Capture the cell that displays the provided text and extract its (x, y) central coordinate. 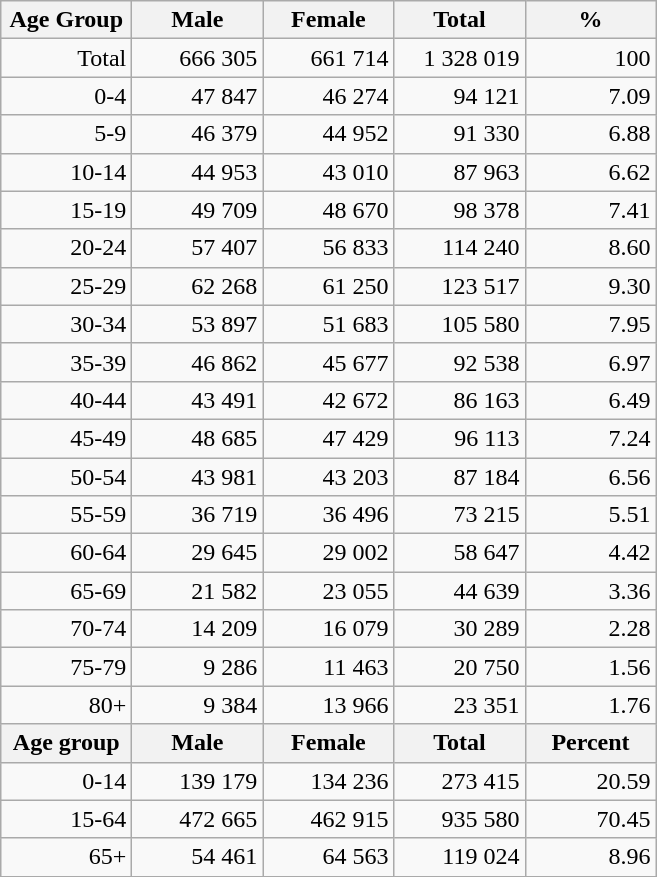
25-29 (66, 286)
6.62 (590, 172)
60-64 (66, 553)
65-69 (66, 591)
45-49 (66, 438)
29 645 (198, 553)
50-54 (66, 477)
8.60 (590, 248)
119 024 (460, 857)
9.30 (590, 286)
35-39 (66, 362)
1.56 (590, 667)
80+ (66, 705)
9 286 (198, 667)
40-44 (66, 400)
75-79 (66, 667)
62 268 (198, 286)
7.09 (590, 96)
1.76 (590, 705)
4.42 (590, 553)
92 538 (460, 362)
46 862 (198, 362)
14 209 (198, 629)
273 415 (460, 781)
73 215 (460, 515)
61 250 (328, 286)
0-14 (66, 781)
661 714 (328, 58)
44 953 (198, 172)
43 491 (198, 400)
5.51 (590, 515)
98 378 (460, 210)
105 580 (460, 324)
11 463 (328, 667)
51 683 (328, 324)
123 517 (460, 286)
472 665 (198, 819)
47 847 (198, 96)
20 750 (460, 667)
86 163 (460, 400)
2.28 (590, 629)
6.97 (590, 362)
139 179 (198, 781)
65+ (66, 857)
70-74 (66, 629)
44 639 (460, 591)
15-19 (66, 210)
47 429 (328, 438)
Age Group (66, 20)
6.88 (590, 134)
935 580 (460, 819)
45 677 (328, 362)
58 647 (460, 553)
134 236 (328, 781)
43 981 (198, 477)
96 113 (460, 438)
6.56 (590, 477)
21 582 (198, 591)
7.24 (590, 438)
666 305 (198, 58)
55-59 (66, 515)
87 963 (460, 172)
48 685 (198, 438)
94 121 (460, 96)
30 289 (460, 629)
9 384 (198, 705)
23 351 (460, 705)
20.59 (590, 781)
57 407 (198, 248)
70.45 (590, 819)
49 709 (198, 210)
46 379 (198, 134)
48 670 (328, 210)
42 672 (328, 400)
56 833 (328, 248)
46 274 (328, 96)
% (590, 20)
64 563 (328, 857)
7.95 (590, 324)
8.96 (590, 857)
16 079 (328, 629)
36 496 (328, 515)
100 (590, 58)
3.36 (590, 591)
6.49 (590, 400)
Percent (590, 743)
29 002 (328, 553)
5-9 (66, 134)
91 330 (460, 134)
10-14 (66, 172)
20-24 (66, 248)
44 952 (328, 134)
Age group (66, 743)
43 010 (328, 172)
30-34 (66, 324)
1 328 019 (460, 58)
54 461 (198, 857)
7.41 (590, 210)
53 897 (198, 324)
462 915 (328, 819)
0-4 (66, 96)
114 240 (460, 248)
43 203 (328, 477)
23 055 (328, 591)
87 184 (460, 477)
15-64 (66, 819)
36 719 (198, 515)
13 966 (328, 705)
